Output the (x, y) coordinate of the center of the cell containing the given text.  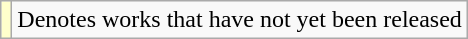
Denotes works that have not yet been released (240, 20)
